Provide the [x, y] coordinate of the cell's center where the given text is located.  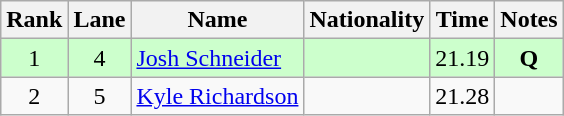
21.19 [462, 58]
Lane [100, 20]
1 [34, 58]
5 [100, 96]
Josh Schneider [218, 58]
Q [529, 58]
Rank [34, 20]
21.28 [462, 96]
Time [462, 20]
Nationality [367, 20]
Notes [529, 20]
4 [100, 58]
Kyle Richardson [218, 96]
Name [218, 20]
2 [34, 96]
